Search for the cell housing the specified text and yield its [X, Y] center coordinate. 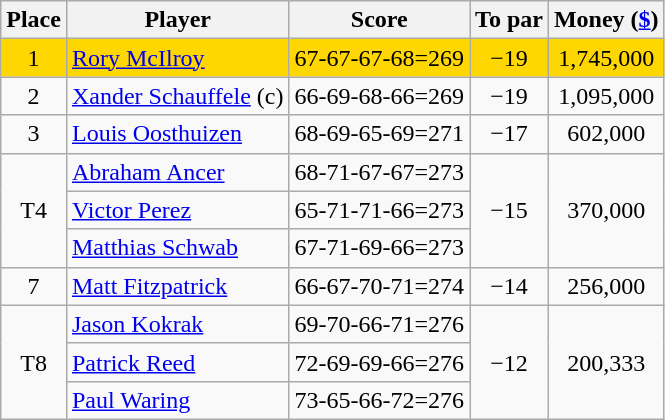
Money ($) [606, 20]
68-69-65-69=271 [380, 134]
−15 [510, 210]
−12 [510, 362]
72-69-69-66=276 [380, 362]
Louis Oosthuizen [178, 134]
68-71-67-67=273 [380, 172]
Xander Schauffele (c) [178, 96]
Rory McIlroy [178, 58]
T4 [34, 210]
Jason Kokrak [178, 324]
67-67-67-68=269 [380, 58]
Victor Perez [178, 210]
Patrick Reed [178, 362]
Abraham Ancer [178, 172]
T8 [34, 362]
Player [178, 20]
66-67-70-71=274 [380, 286]
256,000 [606, 286]
67-71-69-66=273 [380, 248]
1,095,000 [606, 96]
1,745,000 [606, 58]
200,333 [606, 362]
602,000 [606, 134]
2 [34, 96]
Paul Waring [178, 400]
66-69-68-66=269 [380, 96]
Score [380, 20]
−17 [510, 134]
69-70-66-71=276 [380, 324]
Matt Fitzpatrick [178, 286]
7 [34, 286]
73-65-66-72=276 [380, 400]
Matthias Schwab [178, 248]
To par [510, 20]
−14 [510, 286]
Place [34, 20]
65-71-71-66=273 [380, 210]
3 [34, 134]
1 [34, 58]
370,000 [606, 210]
